Locate the cell with the specified text and output its (x, y) center coordinate. 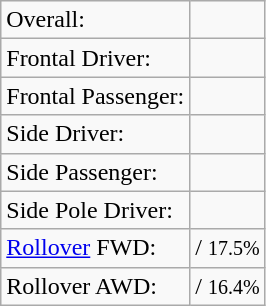
Side Pole Driver: (96, 210)
Overall: (96, 20)
/ 16.4% (228, 286)
Rollover FWD: (96, 248)
Rollover AWD: (96, 286)
Side Driver: (96, 134)
Frontal Passenger: (96, 96)
Frontal Driver: (96, 58)
Side Passenger: (96, 172)
/ 17.5% (228, 248)
